Extract the (X, Y) coordinate from the center of the cell holding the provided text.  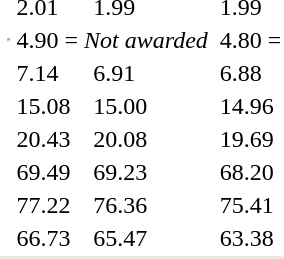
15.08 (48, 106)
65.47 (151, 238)
77.22 (48, 205)
7.14 (48, 73)
6.88 (250, 73)
69.49 (48, 172)
4.90 = (48, 40)
19.69 (250, 139)
Not awarded (146, 40)
4.80 = (250, 40)
68.20 (250, 172)
14.96 (250, 106)
75.41 (250, 205)
63.38 (250, 238)
20.08 (151, 139)
20.43 (48, 139)
69.23 (151, 172)
76.36 (151, 205)
66.73 (48, 238)
15.00 (151, 106)
6.91 (151, 73)
